Find where the given text appears and provide that cell's center as (X, Y) coordinate. 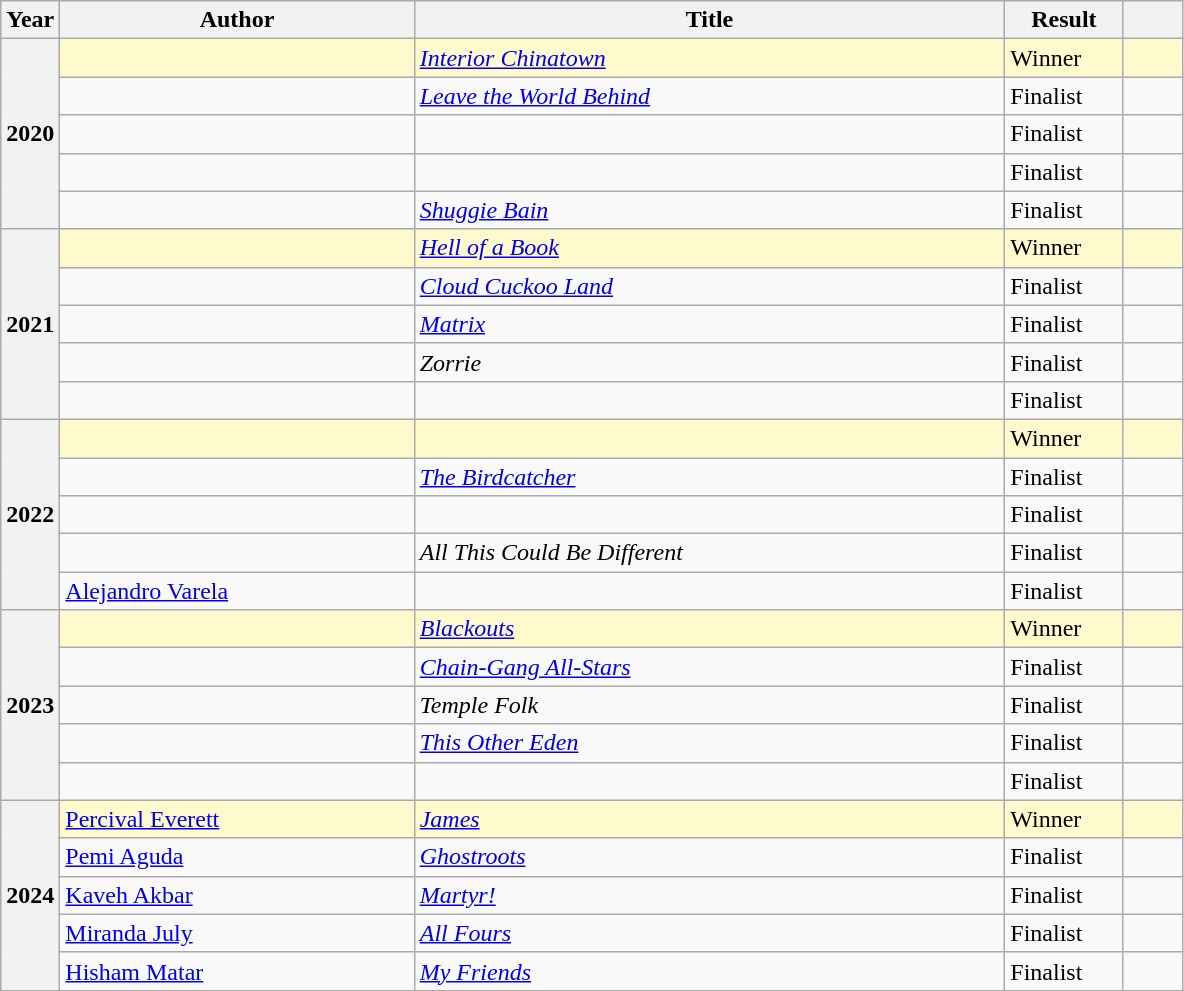
The Birdcatcher (710, 477)
Chain-Gang All-Stars (710, 667)
Year (30, 20)
2022 (30, 514)
Title (710, 20)
All This Could Be Different (710, 553)
2024 (30, 895)
Zorrie (710, 362)
Hell of a Book (710, 248)
Hisham Matar (237, 971)
Result (1064, 20)
All Fours (710, 933)
James (710, 819)
Martyr! (710, 895)
Miranda July (237, 933)
Kaveh Akbar (237, 895)
2021 (30, 324)
Alejandro Varela (237, 591)
2023 (30, 705)
Matrix (710, 324)
Blackouts (710, 629)
Temple Folk (710, 705)
Author (237, 20)
My Friends (710, 971)
Percival Everett (237, 819)
2020 (30, 134)
Cloud Cuckoo Land (710, 286)
Shuggie Bain (710, 210)
Interior Chinatown (710, 58)
Ghostroots (710, 857)
This Other Eden (710, 743)
Leave the World Behind (710, 96)
Pemi Aguda (237, 857)
